Detect which cell encompasses the target text, then output its [x, y] center coordinate. 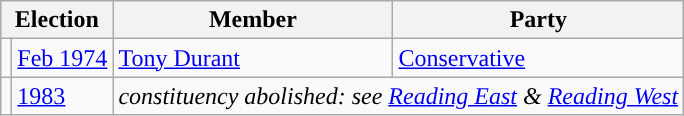
Party [538, 20]
Election [57, 20]
Tony Durant [253, 58]
constituency abolished: see Reading East & Reading West [398, 96]
1983 [62, 96]
Feb 1974 [62, 58]
Conservative [538, 58]
Member [253, 20]
